Find where the given text appears and provide that cell's center as [X, Y] coordinate. 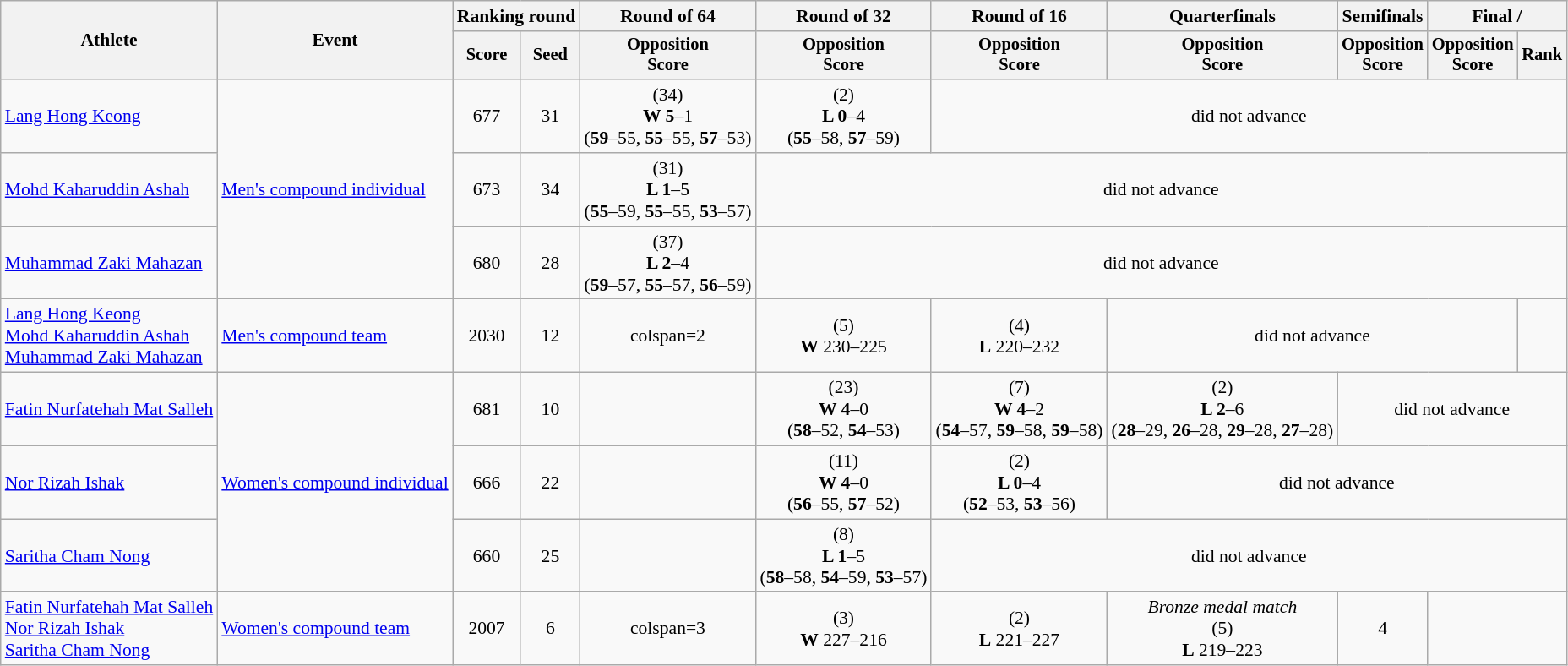
12 [550, 336]
Nor Rizah Ishak [109, 483]
Event [335, 41]
Fatin Nurfatehah Mat Salleh [109, 409]
Saritha Cham Nong [109, 556]
31 [550, 117]
Men's compound individual [335, 189]
28 [550, 264]
(2)L 221–227 [1019, 629]
Men's compound team [335, 336]
10 [550, 409]
Mohd Kaharuddin Ashah [109, 189]
2030 [487, 336]
Seed [550, 56]
(37)L 2–4(59–57, 55–57, 56–59) [667, 264]
4 [1382, 629]
2007 [487, 629]
Women's compound team [335, 629]
(4)L 220–232 [1019, 336]
colspan=2 [667, 336]
660 [487, 556]
Round of 32 [843, 16]
Lang Hong Keong [109, 117]
Semifinals [1382, 16]
22 [550, 483]
25 [550, 556]
677 [487, 117]
(31)L 1–5(55–59, 55–55, 53–57) [667, 189]
Women's compound individual [335, 483]
(8)L 1–5(58–58, 54–59, 53–57) [843, 556]
Round of 16 [1019, 16]
Lang Hong KeongMohd Kaharuddin AshahMuhammad Zaki Mahazan [109, 336]
6 [550, 629]
Rank [1542, 56]
680 [487, 264]
(3)W 227–216 [843, 629]
Bronze medal match (5)L 219–223 [1222, 629]
colspan=3 [667, 629]
666 [487, 483]
Muhammad Zaki Mahazan [109, 264]
Athlete [109, 41]
(2)L 0–4(55–58, 57–59) [843, 117]
Final / [1497, 16]
Fatin Nurfatehah Mat SallehNor Rizah IshakSaritha Cham Nong [109, 629]
(2)L 2–6(28–29, 26–28, 29–28, 27–28) [1222, 409]
(23)W 4–0(58–52, 54–53) [843, 409]
673 [487, 189]
(2)L 0–4(52–53, 53–56) [1019, 483]
(34)W 5–1(59–55, 55–55, 57–53) [667, 117]
Quarterfinals [1222, 16]
681 [487, 409]
Round of 64 [667, 16]
Score [487, 56]
(7)W 4–2(54–57, 59–58, 59–58) [1019, 409]
34 [550, 189]
(5)W 230–225 [843, 336]
(11)W 4–0(56–55, 57–52) [843, 483]
Ranking round [517, 16]
